Search for the cell housing the specified text and yield its [x, y] center coordinate. 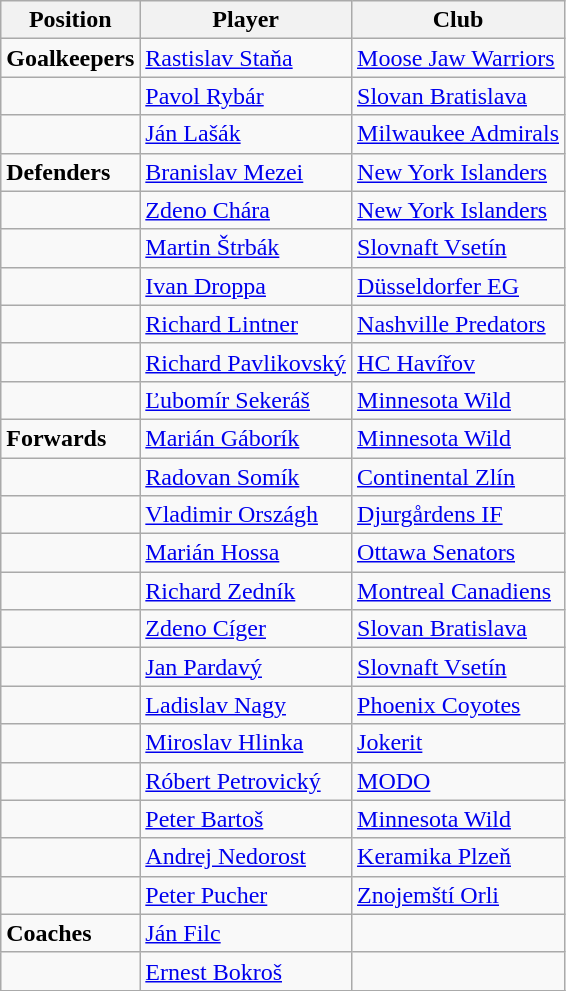
Coaches [70, 933]
Peter Bartoš [246, 819]
Moose Jaw Warriors [458, 58]
Djurgårdens IF [458, 515]
Jokerit [458, 743]
Marián Gáborík [246, 438]
Pavol Rybár [246, 96]
Radovan Somík [246, 477]
Zdeno Chára [246, 210]
Nashville Predators [458, 324]
Ľubomír Sekeráš [246, 400]
Branislav Mezei [246, 172]
Ivan Droppa [246, 286]
Club [458, 20]
Phoenix Coyotes [458, 705]
Ernest Bokroš [246, 971]
Marián Hossa [246, 553]
Andrej Nedorost [246, 857]
Martin Štrbák [246, 248]
Richard Zedník [246, 591]
Goalkeepers [70, 58]
Milwaukee Admirals [458, 134]
Keramika Plzeň [458, 857]
Forwards [70, 438]
Richard Lintner [246, 324]
Defenders [70, 172]
HC Havířov [458, 362]
Rastislav Staňa [246, 58]
Róbert Petrovický [246, 781]
Miroslav Hlinka [246, 743]
Richard Pavlikovský [246, 362]
Position [70, 20]
Continental Zlín [458, 477]
Ottawa Senators [458, 553]
Jan Pardavý [246, 667]
Zdeno Cíger [246, 629]
Ladislav Nagy [246, 705]
Player [246, 20]
Düsseldorfer EG [458, 286]
Znojemští Orli [458, 895]
Peter Pucher [246, 895]
Ján Lašák [246, 134]
MODO [458, 781]
Vladimir Országh [246, 515]
Ján Filc [246, 933]
Montreal Canadiens [458, 591]
